Output the (X, Y) coordinate of the center of the cell containing the given text.  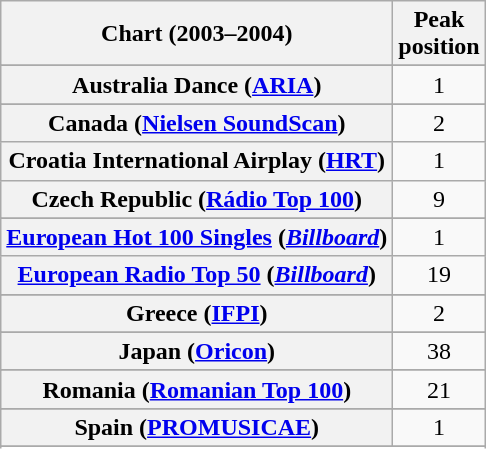
European Radio Top 50 (Billboard) (197, 275)
Australia Dance (ARIA) (197, 85)
9 (439, 199)
Japan (Oricon) (197, 351)
38 (439, 351)
Greece (IFPI) (197, 313)
Croatia International Airplay (HRT) (197, 161)
European Hot 100 Singles (Billboard) (197, 237)
Spain (PROMUSICAE) (197, 427)
Chart (2003–2004) (197, 34)
21 (439, 389)
19 (439, 275)
Peakposition (439, 34)
Czech Republic (Rádio Top 100) (197, 199)
Canada (Nielsen SoundScan) (197, 123)
Romania (Romanian Top 100) (197, 389)
